Pinpoint the cell where the given text exists, returning its (x, y) midpoint coordinate. 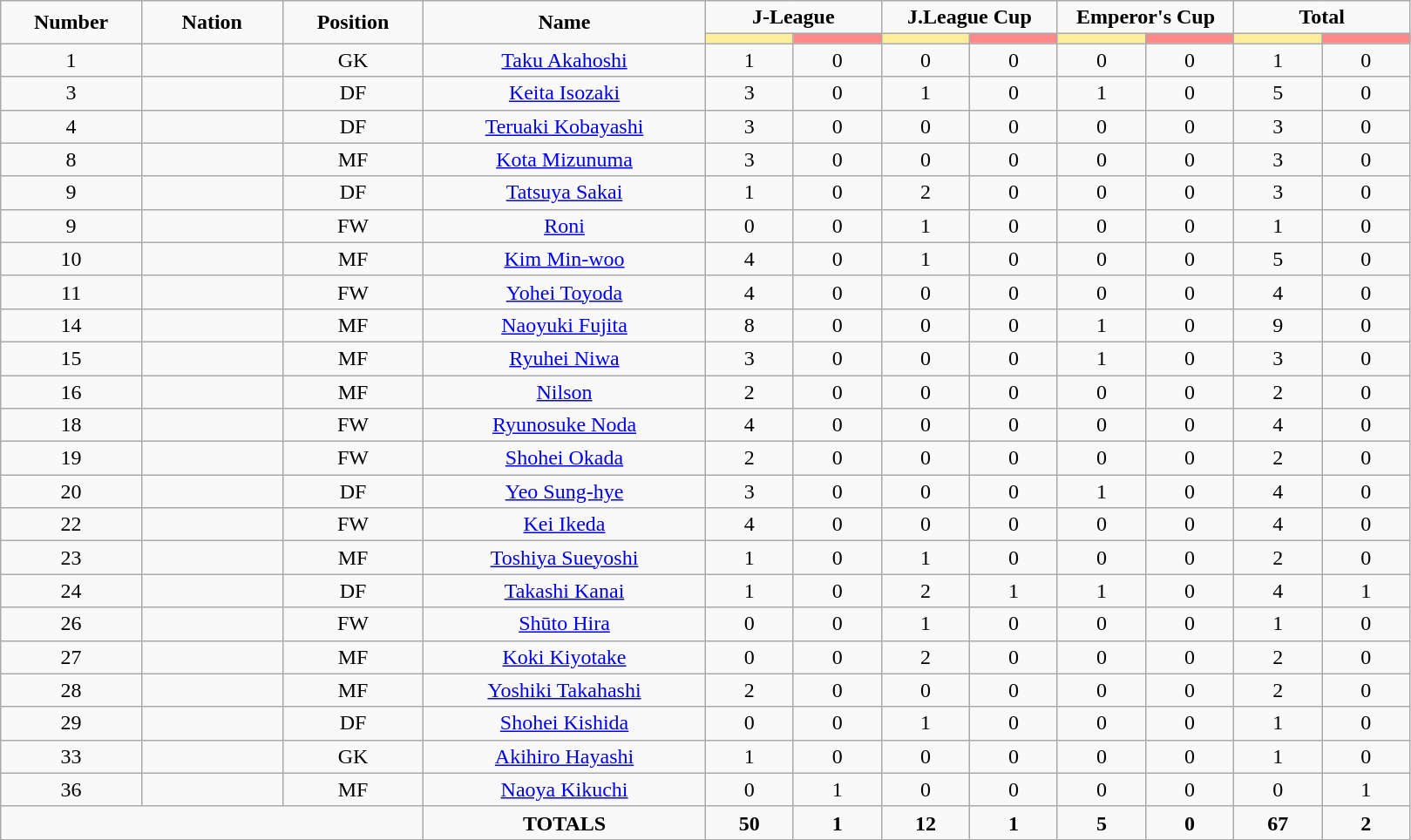
Akihiro Hayashi (565, 756)
Kei Ikeda (565, 525)
50 (750, 823)
TOTALS (565, 823)
Naoya Kikuchi (565, 789)
Taku Akahoshi (565, 60)
20 (71, 491)
29 (71, 723)
Ryunosuke Noda (565, 425)
J.League Cup (969, 17)
10 (71, 259)
Yeo Sung-hye (565, 491)
19 (71, 458)
Shohei Kishida (565, 723)
Ryuhei Niwa (565, 358)
Nilson (565, 391)
Number (71, 23)
15 (71, 358)
23 (71, 558)
Naoyuki Fujita (565, 325)
Name (565, 23)
12 (926, 823)
Kim Min-woo (565, 259)
Kota Mizunuma (565, 159)
18 (71, 425)
27 (71, 657)
Koki Kiyotake (565, 657)
Yoshiki Takahashi (565, 690)
Position (353, 23)
28 (71, 690)
Shohei Okada (565, 458)
16 (71, 391)
22 (71, 525)
Total (1322, 17)
Keita Isozaki (565, 93)
14 (71, 325)
33 (71, 756)
Yohei Toyoda (565, 292)
J-League (793, 17)
67 (1278, 823)
Nation (212, 23)
Teruaki Kobayashi (565, 126)
Emperor's Cup (1145, 17)
Toshiya Sueyoshi (565, 558)
36 (71, 789)
26 (71, 624)
11 (71, 292)
Shūto Hira (565, 624)
Takashi Kanai (565, 591)
Tatsuya Sakai (565, 193)
24 (71, 591)
Roni (565, 226)
